From the cell containing the given text, extract its center point as (X, Y) coordinate. 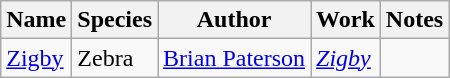
Work (346, 20)
Notes (414, 20)
Species (115, 20)
Author (234, 20)
Name (36, 20)
Brian Paterson (234, 58)
Zebra (115, 58)
